Provide the (x, y) coordinate of the cell's center where the given text is located.  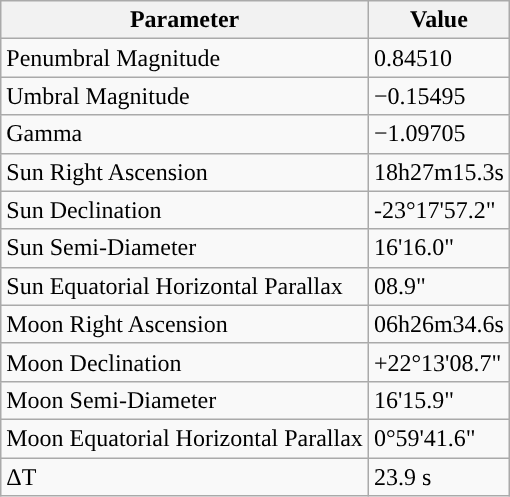
Value (438, 20)
23.9 s (438, 477)
Sun Equatorial Horizontal Parallax (185, 286)
0°59'41.6" (438, 438)
Gamma (185, 134)
Parameter (185, 20)
Moon Semi-Diameter (185, 400)
Umbral Magnitude (185, 96)
-23°17'57.2" (438, 210)
18h27m15.3s (438, 172)
+22°13'08.7" (438, 362)
Moon Declination (185, 362)
−0.15495 (438, 96)
16'15.9" (438, 400)
−1.09705 (438, 134)
Sun Declination (185, 210)
Sun Right Ascension (185, 172)
0.84510 (438, 58)
Moon Right Ascension (185, 324)
Moon Equatorial Horizontal Parallax (185, 438)
16'16.0" (438, 248)
08.9" (438, 286)
Penumbral Magnitude (185, 58)
06h26m34.6s (438, 324)
ΔT (185, 477)
Sun Semi-Diameter (185, 248)
